From the cell containing the given text, extract its center point as [x, y] coordinate. 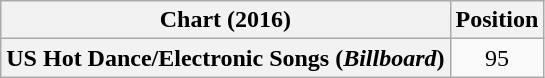
95 [497, 58]
Position [497, 20]
Chart (2016) [226, 20]
US Hot Dance/Electronic Songs (Billboard) [226, 58]
